Search for the cell housing the specified text and yield its [x, y] center coordinate. 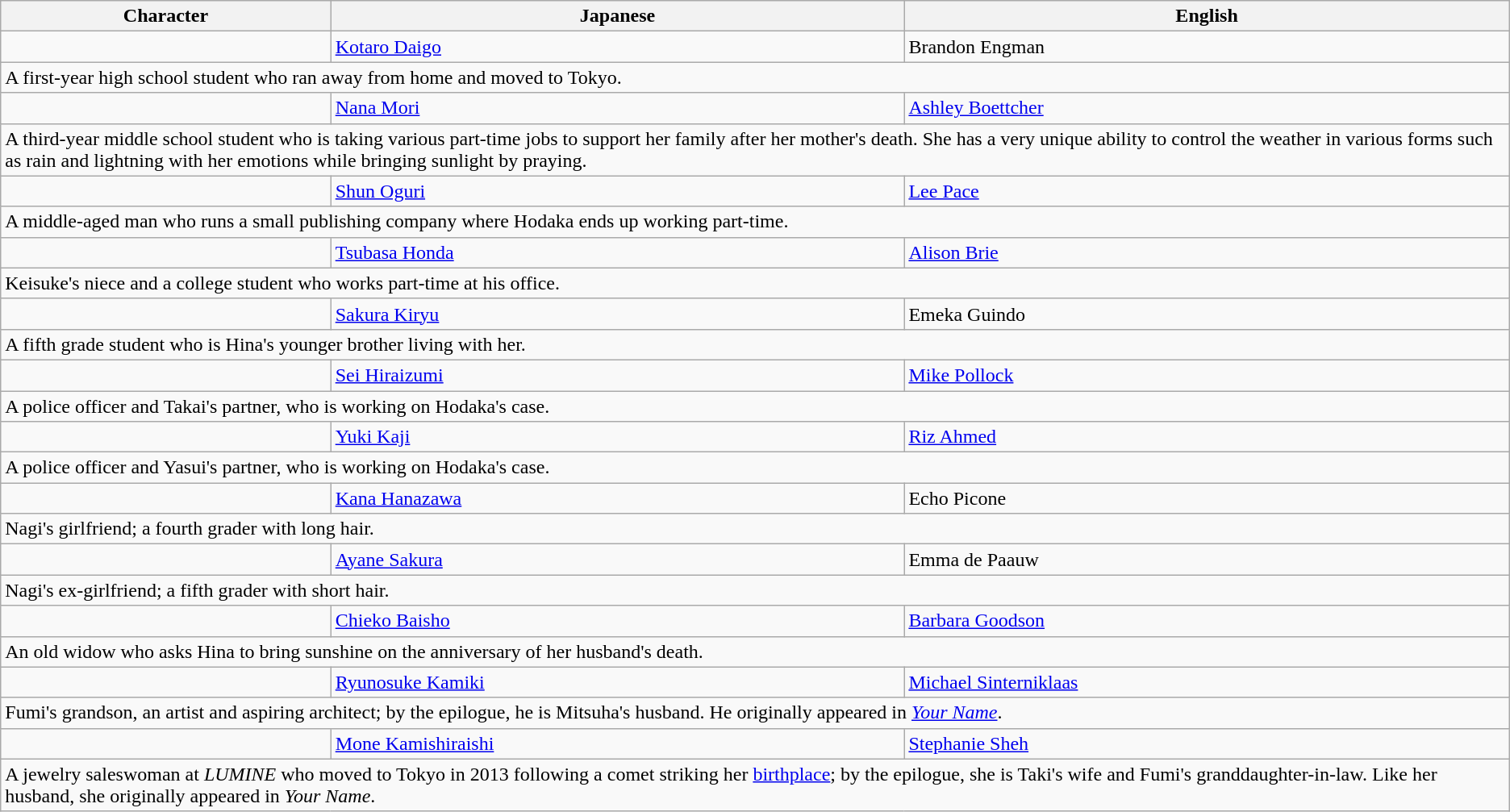
Keisuke's niece and a college student who works part-time at his office. [755, 283]
Tsubasa Honda [618, 252]
Japanese [618, 16]
Riz Ahmed [1207, 437]
Mike Pollock [1207, 375]
Ashley Boettcher [1207, 108]
Lee Pace [1207, 191]
Kotaro Daigo [618, 47]
Echo Picone [1207, 498]
Kana Hanazawa [618, 498]
Stephanie Sheh [1207, 743]
Nagi's girlfriend; a fourth grader with long hair. [755, 529]
Nagi's ex-girlfriend; a fifth grader with short hair. [755, 590]
Shun Oguri [618, 191]
Fumi's grandson, an artist and aspiring architect; by the epilogue, he is Mitsuha's husband. He originally appeared in Your Name. [755, 713]
Emma de Paauw [1207, 560]
Emeka Guindo [1207, 314]
A middle-aged man who runs a small publishing company where Hodaka ends up working part-time. [755, 222]
Chieko Baisho [618, 621]
Ayane Sakura [618, 560]
A police officer and Yasui's partner, who is working on Hodaka's case. [755, 468]
Mone Kamishiraishi [618, 743]
Brandon Engman [1207, 47]
Sei Hiraizumi [618, 375]
An old widow who asks Hina to bring sunshine on the anniversary of her husband's death. [755, 652]
A fifth grade student who is Hina's younger brother living with her. [755, 344]
Barbara Goodson [1207, 621]
Alison Brie [1207, 252]
English [1207, 16]
Yuki Kaji [618, 437]
Ryunosuke Kamiki [618, 682]
Sakura Kiryu [618, 314]
A first-year high school student who ran away from home and moved to Tokyo. [755, 77]
Michael Sinterniklaas [1207, 682]
A police officer and Takai's partner, who is working on Hodaka's case. [755, 406]
Nana Mori [618, 108]
Character [166, 16]
